Detect which cell encompasses the target text, then output its (x, y) center coordinate. 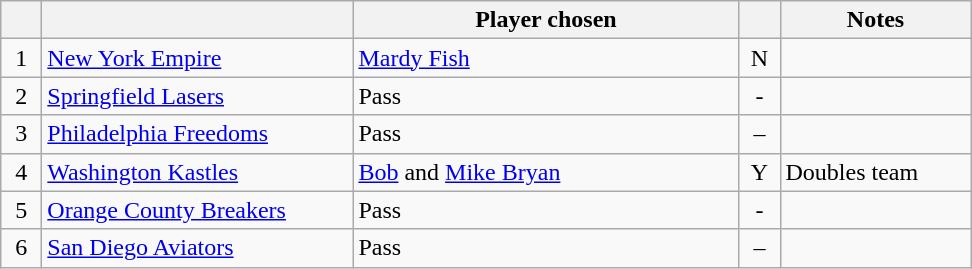
Player chosen (546, 20)
Bob and Mike Bryan (546, 172)
New York Empire (198, 58)
Mardy Fish (546, 58)
Y (760, 172)
6 (22, 248)
1 (22, 58)
Philadelphia Freedoms (198, 134)
Notes (876, 20)
3 (22, 134)
2 (22, 96)
Orange County Breakers (198, 210)
4 (22, 172)
Washington Kastles (198, 172)
San Diego Aviators (198, 248)
Doubles team (876, 172)
Springfield Lasers (198, 96)
N (760, 58)
5 (22, 210)
